Determine the [X, Y] coordinate at the center of the cell enclosing the given text.  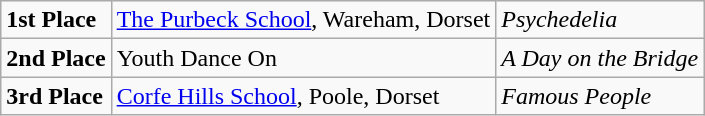
2nd Place [56, 58]
3rd Place [56, 96]
Psychedelia [600, 20]
A Day on the Bridge [600, 58]
Youth Dance On [304, 58]
1st Place [56, 20]
The Purbeck School, Wareham, Dorset [304, 20]
Famous People [600, 96]
Corfe Hills School, Poole, Dorset [304, 96]
